Output the (x, y) coordinate of the center of the cell containing the given text.  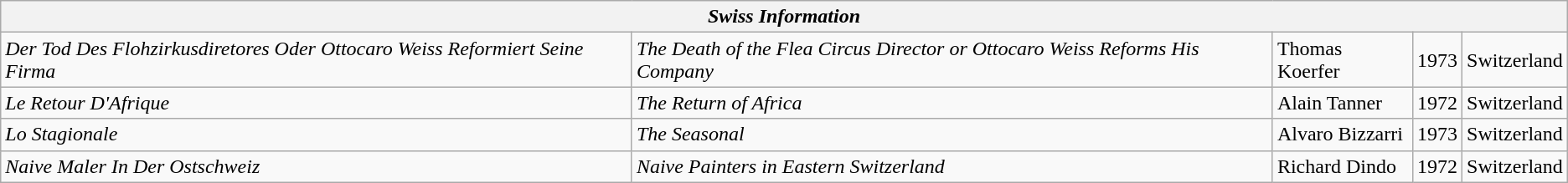
Naive Maler In Der Ostschweiz (317, 166)
Swiss Information (784, 17)
Le Retour D'Afrique (317, 103)
The Death of the Flea Circus Director or Ottocaro Weiss Reforms His Company (952, 60)
Lo Stagionale (317, 135)
The Return of Africa (952, 103)
Der Tod Des Flohzirkusdiretores Oder Ottocaro Weiss Reformiert Seine Firma (317, 60)
Richard Dindo (1342, 166)
Thomas Koerfer (1342, 60)
Alain Tanner (1342, 103)
Alvaro Bizzarri (1342, 135)
The Seasonal (952, 135)
Naive Painters in Eastern Switzerland (952, 166)
